Capture the cell that displays the provided text and extract its [x, y] central coordinate. 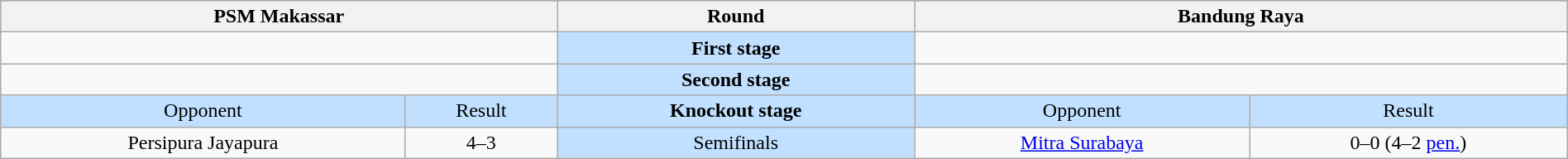
4–3 [481, 142]
Round [736, 17]
Bandung Raya [1241, 17]
First stage [736, 48]
Semifinals [736, 142]
0–0 (4–2 pen.) [1409, 142]
Persipura Jayapura [203, 142]
Mitra Surabaya [1082, 142]
PSM Makassar [280, 17]
Second stage [736, 79]
Knockout stage [736, 111]
